Pinpoint the cell where the given text exists, returning its [x, y] midpoint coordinate. 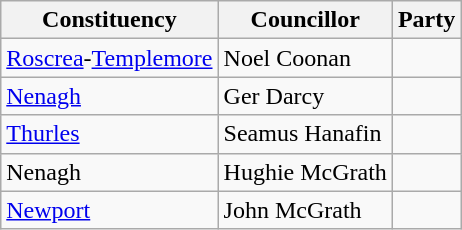
Party [426, 20]
Thurles [110, 134]
Roscrea-Templemore [110, 58]
Constituency [110, 20]
Seamus Hanafin [305, 134]
Councillor [305, 20]
Newport [110, 210]
Ger Darcy [305, 96]
Noel Coonan [305, 58]
Hughie McGrath [305, 172]
John McGrath [305, 210]
